Return the [X, Y] coordinate for the center point of the cell that contains the specified text.  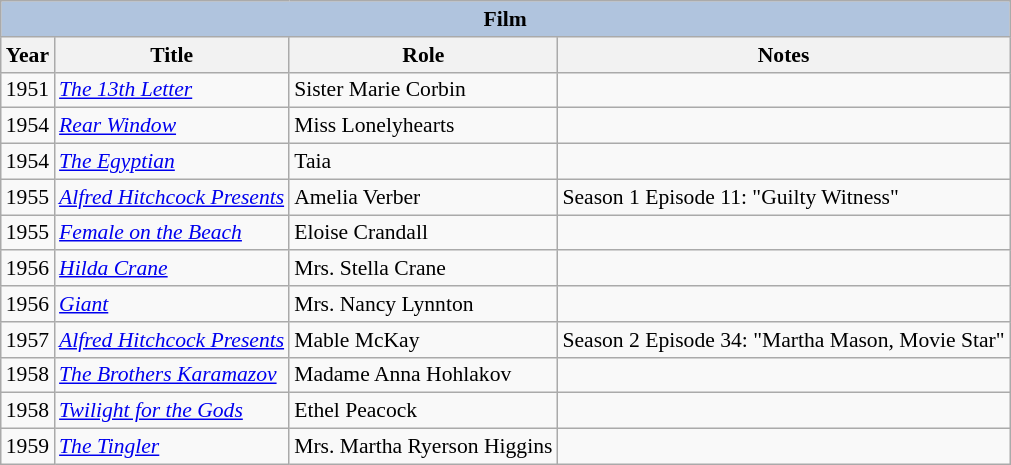
Notes [783, 55]
Sister Marie Corbin [423, 90]
The Egyptian [172, 162]
Mrs. Nancy Lynnton [423, 304]
Amelia Verber [423, 197]
1959 [28, 447]
Giant [172, 304]
The Tingler [172, 447]
Role [423, 55]
Title [172, 55]
Ethel Peacock [423, 411]
Twilight for the Gods [172, 411]
Miss Lonelyhearts [423, 126]
The 13th Letter [172, 90]
Mable McKay [423, 340]
Eloise Crandall [423, 233]
Season 2 Episode 34: "Martha Mason, Movie Star" [783, 340]
Madame Anna Hohlakov [423, 375]
Rear Window [172, 126]
The Brothers Karamazov [172, 375]
1951 [28, 90]
Mrs. Martha Ryerson Higgins [423, 447]
Film [506, 19]
1957 [28, 340]
Season 1 Episode 11: "Guilty Witness" [783, 197]
Female on the Beach [172, 233]
Taia [423, 162]
Mrs. Stella Crane [423, 269]
Year [28, 55]
Hilda Crane [172, 269]
